Scan for the cell matching the given text and deliver its (x, y) coordinate at center. 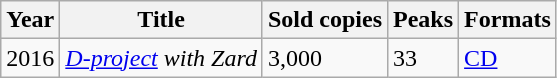
D-project with Zard (162, 58)
Formats (508, 20)
33 (424, 58)
2016 (30, 58)
3,000 (324, 58)
Year (30, 20)
Peaks (424, 20)
Title (162, 20)
CD (508, 58)
Sold copies (324, 20)
